Detect which cell encompasses the target text, then output its (X, Y) center coordinate. 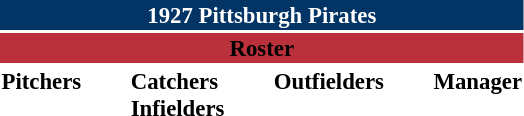
1927 Pittsburgh Pirates (262, 15)
Roster (262, 48)
